Determine the [X, Y] coordinate at the center of the cell enclosing the given text.  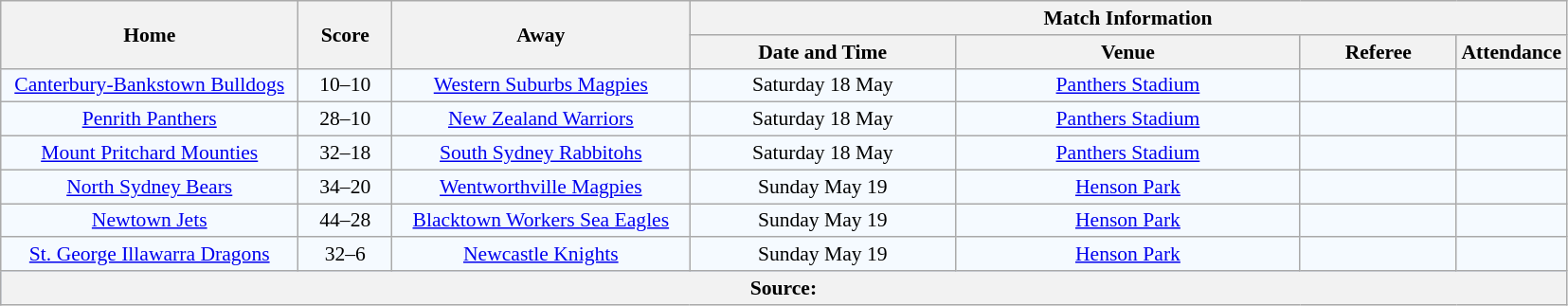
44–28 [345, 221]
32–18 [345, 153]
Western Suburbs Magpies [541, 85]
Match Information [1127, 18]
Mount Pritchard Mounties [150, 153]
Newtown Jets [150, 221]
Date and Time [822, 52]
Venue [1128, 52]
St. George Illawarra Dragons [150, 255]
32–6 [345, 255]
Home [150, 34]
Newcastle Knights [541, 255]
34–20 [345, 187]
South Sydney Rabbitohs [541, 153]
North Sydney Bears [150, 187]
New Zealand Warriors [541, 119]
Penrith Panthers [150, 119]
Score [345, 34]
Attendance [1511, 52]
Away [541, 34]
Referee [1378, 52]
Canterbury-Bankstown Bulldogs [150, 85]
Wentworthville Magpies [541, 187]
28–10 [345, 119]
Source: [784, 288]
Blacktown Workers Sea Eagles [541, 221]
10–10 [345, 85]
